Output the (X, Y) coordinate of the center of the cell containing the given text.  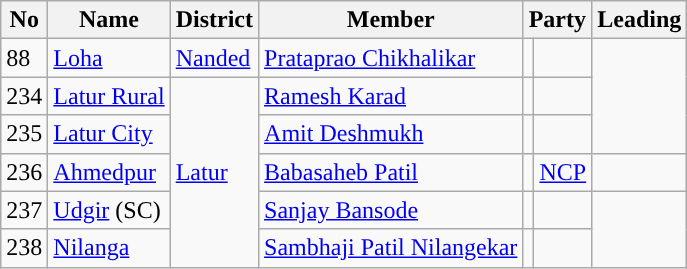
Ahmedpur (109, 172)
Nanded (214, 58)
Party (558, 20)
Babasaheb Patil (391, 172)
Latur (214, 172)
Ramesh Karad (391, 96)
Amit Deshmukh (391, 134)
Udgir (SC) (109, 210)
Member (391, 20)
No (24, 20)
Latur Rural (109, 96)
NCP (563, 172)
238 (24, 248)
236 (24, 172)
Sanjay Bansode (391, 210)
234 (24, 96)
Leading (640, 20)
Nilanga (109, 248)
District (214, 20)
Sambhaji Patil Nilangekar (391, 248)
235 (24, 134)
Loha (109, 58)
Latur City (109, 134)
Name (109, 20)
237 (24, 210)
88 (24, 58)
Prataprao Chikhalikar (391, 58)
